Extract the [x, y] coordinate from the center of the cell holding the provided text.  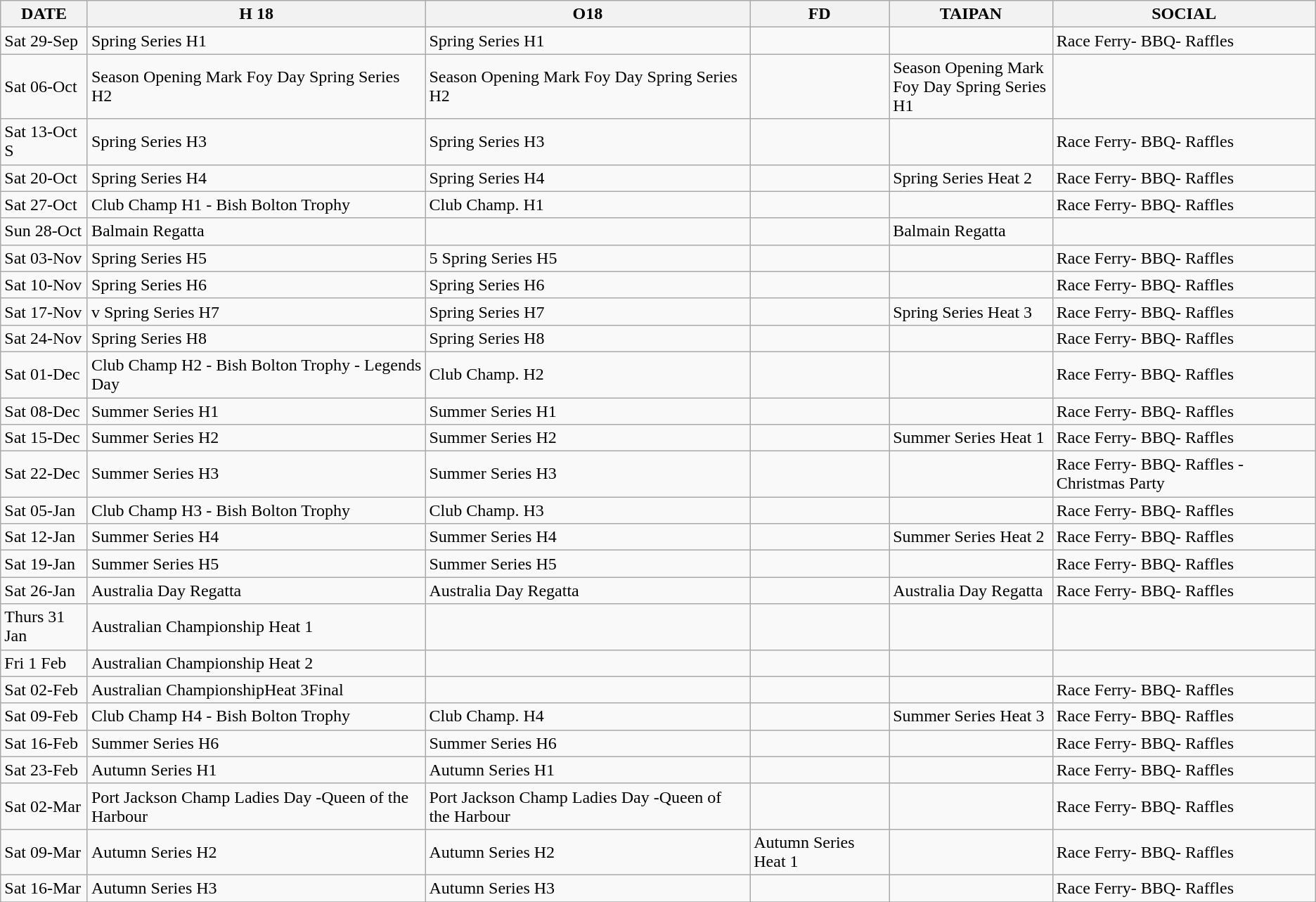
Sat 23-Feb [44, 770]
Thurs 31 Jan [44, 627]
Sat 09-Feb [44, 716]
Sat 06-Oct [44, 86]
Sat 16-Mar [44, 888]
Club Champ H1 - Bish Bolton Trophy [256, 205]
Spring Series H5 [256, 258]
Summer Series Heat 2 [972, 537]
Sat 16-Feb [44, 743]
Sat 09-Mar [44, 852]
Autumn Series Heat 1 [820, 852]
Sat 08-Dec [44, 411]
Sat 20-Oct [44, 178]
Sat 29-Sep [44, 41]
Sat 19-Jan [44, 564]
Australian Championship Heat 1 [256, 627]
Australian ChampionshipHeat 3Final [256, 690]
Club Champ H2 - Bish Bolton Trophy - Legends Day [256, 374]
Sat 26-Jan [44, 591]
Summer Series Heat 1 [972, 438]
Sat 01-Dec [44, 374]
DATE [44, 14]
Sat 02-Feb [44, 690]
Sat 02-Mar [44, 806]
Club Champ. H3 [588, 510]
Sat 15-Dec [44, 438]
5 Spring Series H5 [588, 258]
Spring Series Heat 3 [972, 311]
Sat 10-Nov [44, 285]
Sat 22-Dec [44, 474]
SOCIAL [1184, 14]
Summer Series Heat 3 [972, 716]
Sat 17-Nov [44, 311]
Spring Series H7 [588, 311]
Sat 13-Oct S [44, 142]
Sun 28-Oct [44, 231]
Season Opening MarkFoy Day Spring Series H1 [972, 86]
Fri 1 Feb [44, 663]
Club Champ H4 - Bish Bolton Trophy [256, 716]
Club Champ. H1 [588, 205]
Sat 03-Nov [44, 258]
Sat 12-Jan [44, 537]
O18 [588, 14]
Sat 05-Jan [44, 510]
Sat 27-Oct [44, 205]
Australian Championship Heat 2 [256, 663]
Sat 24-Nov [44, 338]
Club Champ. H2 [588, 374]
TAIPAN [972, 14]
Club Champ. H4 [588, 716]
Spring Series Heat 2 [972, 178]
Race Ferry- BBQ- Raffles - Christmas Party [1184, 474]
v Spring Series H7 [256, 311]
Club Champ H3 - Bish Bolton Trophy [256, 510]
FD [820, 14]
H 18 [256, 14]
